For the text-containing cell, return its midpoint in (x, y) coordinate format. 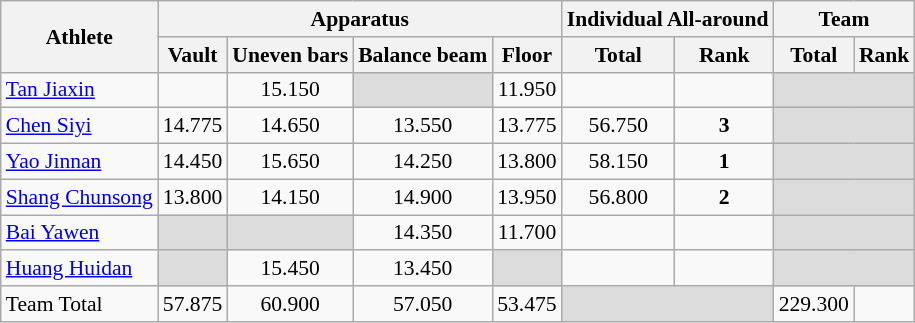
Bai Yawen (80, 233)
Huang Huidan (80, 269)
57.875 (192, 304)
Team (844, 19)
13.775 (526, 126)
Team Total (80, 304)
Chen Siyi (80, 126)
15.150 (290, 90)
2 (724, 197)
14.775 (192, 126)
3 (724, 126)
14.900 (422, 197)
13.450 (422, 269)
Shang Chunsong (80, 197)
14.250 (422, 162)
Tan Jiaxin (80, 90)
Floor (526, 55)
Yao Jinnan (80, 162)
56.800 (618, 197)
11.950 (526, 90)
60.900 (290, 304)
14.450 (192, 162)
58.150 (618, 162)
57.050 (422, 304)
1 (724, 162)
Individual All-around (668, 19)
14.150 (290, 197)
14.650 (290, 126)
Apparatus (360, 19)
14.350 (422, 233)
Athlete (80, 36)
229.300 (814, 304)
15.450 (290, 269)
13.550 (422, 126)
56.750 (618, 126)
11.700 (526, 233)
53.475 (526, 304)
Uneven bars (290, 55)
13.950 (526, 197)
Balance beam (422, 55)
15.650 (290, 162)
Vault (192, 55)
